Pinpoint the cell where the given text exists, returning its [X, Y] midpoint coordinate. 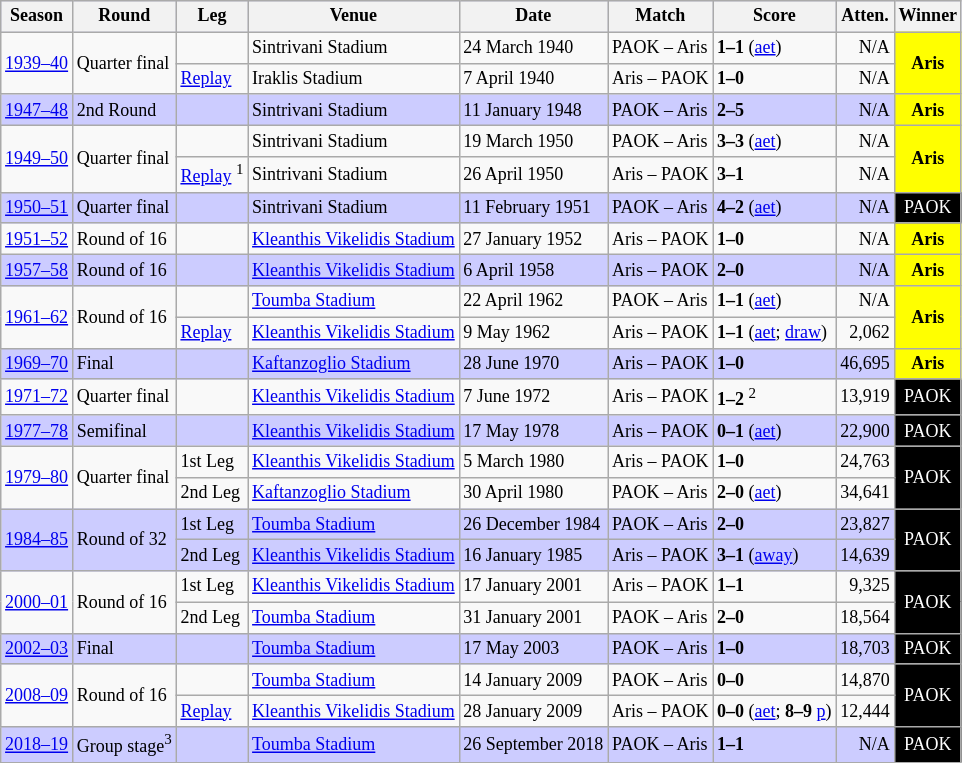
1951–52 [37, 238]
9,325 [865, 586]
1939–40 [37, 63]
22 April 1962 [534, 302]
1–2 2 [774, 397]
Iraklis Stadium [354, 78]
1969–70 [37, 364]
1947–48 [37, 110]
Winner [928, 16]
1977–78 [37, 430]
46,695 [865, 364]
Match [660, 16]
31 January 2001 [534, 618]
22,900 [865, 430]
2–0 (aet) [774, 492]
7 June 1972 [534, 397]
23,827 [865, 524]
2008–09 [37, 695]
17 May 1978 [534, 430]
24,763 [865, 462]
9 May 1962 [534, 332]
Leg [212, 16]
Venue [354, 16]
1957–58 [37, 270]
19 March 1950 [534, 140]
24 March 1940 [534, 48]
16 January 1985 [534, 556]
2002–03 [37, 648]
1984–85 [37, 539]
1979–80 [37, 477]
2nd Round [124, 110]
1–1 (aet; draw) [774, 332]
0–1 (aet) [774, 430]
1961–62 [37, 317]
14,639 [865, 556]
7 April 1940 [534, 78]
3–1 [774, 175]
Group stage3 [124, 745]
1971–72 [37, 397]
13,919 [865, 397]
Season [37, 16]
26 September 2018 [534, 745]
12,444 [865, 712]
Replay 1 [212, 175]
18,564 [865, 618]
27 January 1952 [534, 238]
17 May 2003 [534, 648]
Atten. [865, 16]
2000–01 [37, 602]
3–1 (away) [774, 556]
11 January 1948 [534, 110]
28 January 2009 [534, 712]
34,641 [865, 492]
17 January 2001 [534, 586]
2018–19 [37, 745]
5 March 1980 [534, 462]
Score [774, 16]
4–2 (aet) [774, 208]
2–5 [774, 110]
18,703 [865, 648]
6 April 1958 [534, 270]
26 December 1984 [534, 524]
30 April 1980 [534, 492]
2,062 [865, 332]
0–0 [774, 680]
11 February 1951 [534, 208]
Round [124, 16]
1950–51 [37, 208]
0–0 (aet; 8–9 p) [774, 712]
Date [534, 16]
Semifinal [124, 430]
14 January 2009 [534, 680]
26 April 1950 [534, 175]
3–3 (aet) [774, 140]
1949–50 [37, 158]
14,870 [865, 680]
28 June 1970 [534, 364]
Round of 32 [124, 539]
